Pinpoint the cell where the given text exists, returning its (X, Y) midpoint coordinate. 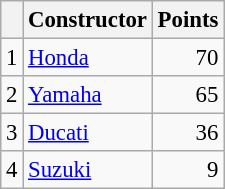
Honda (88, 58)
Suzuki (88, 170)
36 (188, 133)
4 (12, 170)
1 (12, 58)
70 (188, 58)
Points (188, 20)
Yamaha (88, 95)
3 (12, 133)
Constructor (88, 20)
9 (188, 170)
Ducati (88, 133)
2 (12, 95)
65 (188, 95)
